For the text-containing cell, return its midpoint in (x, y) coordinate format. 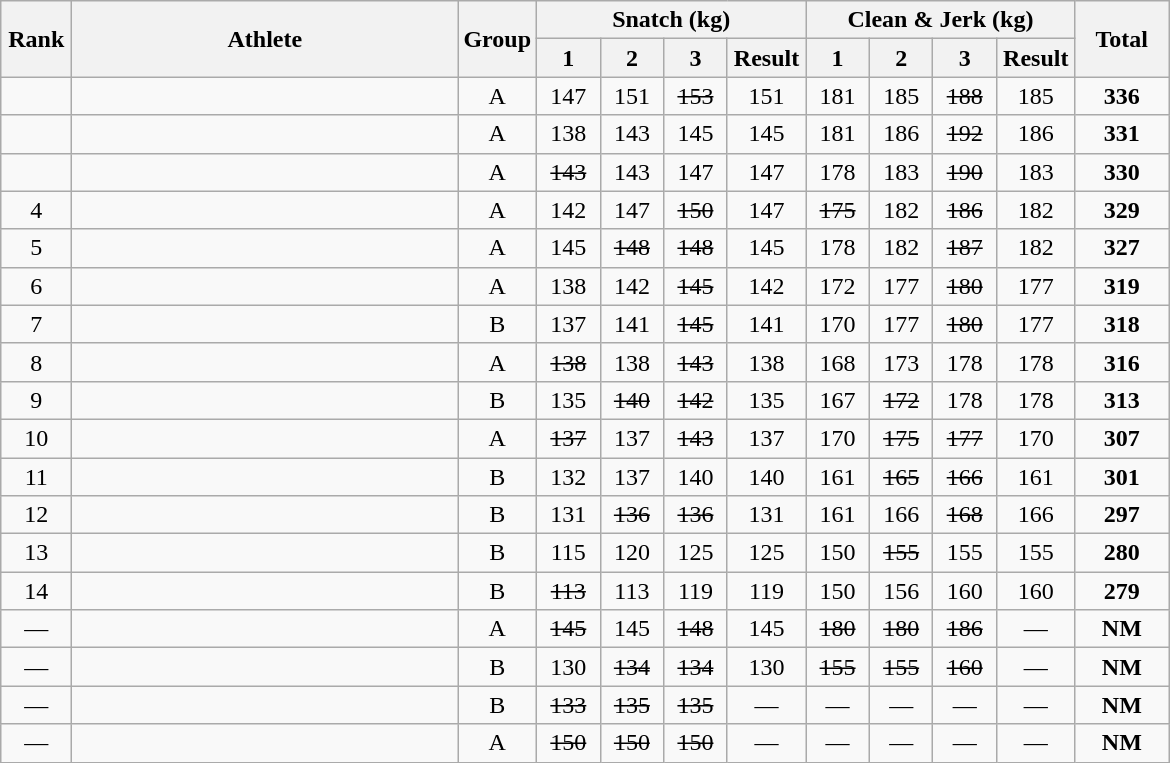
156 (901, 591)
327 (1122, 248)
188 (965, 96)
11 (36, 477)
115 (569, 553)
330 (1122, 172)
187 (965, 248)
12 (36, 515)
Rank (36, 39)
297 (1122, 515)
329 (1122, 210)
Group (498, 39)
10 (36, 438)
190 (965, 172)
165 (901, 477)
167 (838, 400)
319 (1122, 286)
313 (1122, 400)
Total (1122, 39)
5 (36, 248)
120 (632, 553)
192 (965, 134)
280 (1122, 553)
Athlete (265, 39)
Snatch (kg) (672, 20)
8 (36, 362)
Clean & Jerk (kg) (940, 20)
318 (1122, 324)
6 (36, 286)
14 (36, 591)
173 (901, 362)
4 (36, 210)
132 (569, 477)
153 (696, 96)
301 (1122, 477)
279 (1122, 591)
316 (1122, 362)
7 (36, 324)
9 (36, 400)
133 (569, 705)
13 (36, 553)
336 (1122, 96)
307 (1122, 438)
331 (1122, 134)
